Find where the given text appears and provide that cell's center as [X, Y] coordinate. 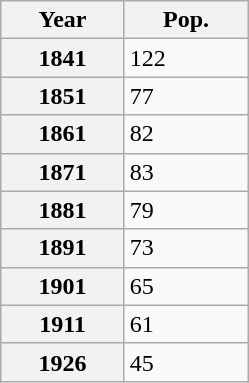
79 [186, 210]
82 [186, 134]
1871 [63, 172]
1911 [63, 324]
Year [63, 20]
65 [186, 286]
1841 [63, 58]
1851 [63, 96]
1926 [63, 362]
83 [186, 172]
77 [186, 96]
1881 [63, 210]
61 [186, 324]
Pop. [186, 20]
1901 [63, 286]
73 [186, 248]
122 [186, 58]
1861 [63, 134]
45 [186, 362]
1891 [63, 248]
